Return (X, Y) of the center of cell containing provided text 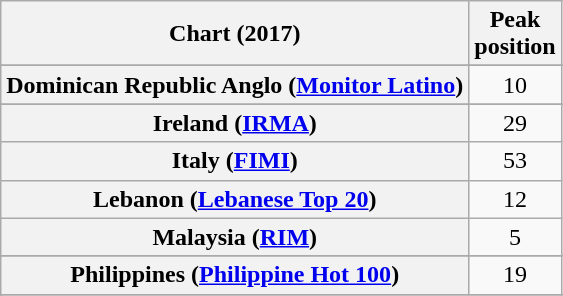
Ireland (IRMA) (235, 123)
19 (515, 275)
Malaysia (RIM) (235, 237)
Peakposition (515, 34)
Lebanon (Lebanese Top 20) (235, 199)
Italy (FIMI) (235, 161)
Philippines (Philippine Hot 100) (235, 275)
Chart (2017) (235, 34)
10 (515, 85)
53 (515, 161)
29 (515, 123)
Dominican Republic Anglo (Monitor Latino) (235, 85)
12 (515, 199)
5 (515, 237)
